Provide the [X, Y] coordinate of the cell's center where the given text is located.  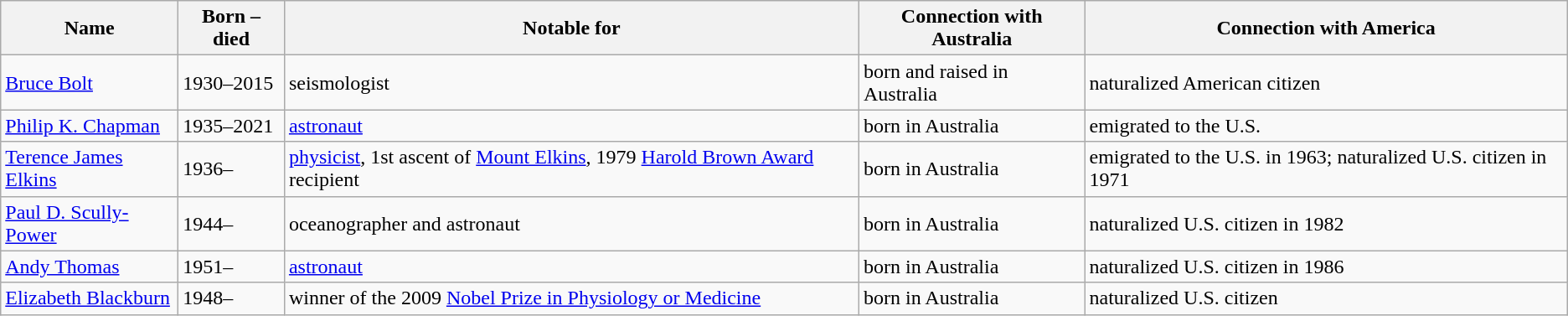
Paul D. Scully-Power [90, 223]
Andy Thomas [90, 267]
1935–2021 [231, 126]
naturalized U.S. citizen [1326, 298]
physicist, 1st ascent of Mount Elkins, 1979 Harold Brown Award recipient [571, 169]
Born – died [231, 28]
born and raised in Australia [972, 82]
Elizabeth Blackburn [90, 298]
seismologist [571, 82]
1930–2015 [231, 82]
Connection with Australia [972, 28]
emigrated to the U.S. [1326, 126]
1944– [231, 223]
Philip K. Chapman [90, 126]
1936– [231, 169]
naturalized U.S. citizen in 1982 [1326, 223]
Notable for [571, 28]
emigrated to the U.S. in 1963; naturalized U.S. citizen in 1971 [1326, 169]
oceanographer and astronaut [571, 223]
1951– [231, 267]
naturalized American citizen [1326, 82]
Name [90, 28]
Connection with America [1326, 28]
Terence James Elkins [90, 169]
winner of the 2009 Nobel Prize in Physiology or Medicine [571, 298]
Bruce Bolt [90, 82]
1948– [231, 298]
naturalized U.S. citizen in 1986 [1326, 267]
